Extract the [X, Y] coordinate from the center of the cell holding the provided text.  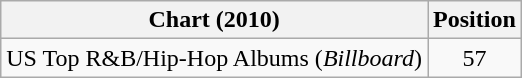
US Top R&B/Hip-Hop Albums (Billboard) [214, 58]
Position [475, 20]
Chart (2010) [214, 20]
57 [475, 58]
